Output the [X, Y] coordinate of the center of the cell containing the given text.  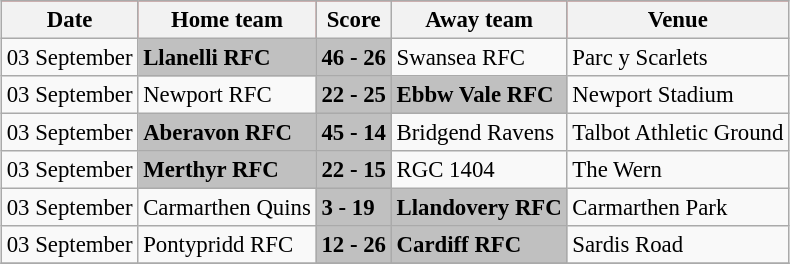
Cardiff RFC [479, 245]
Carmarthen Quins [227, 208]
Ebbw Vale RFC [479, 95]
12 - 26 [354, 245]
Score [354, 20]
22 - 15 [354, 170]
Sardis Road [678, 245]
Newport RFC [227, 95]
Pontypridd RFC [227, 245]
3 - 19 [354, 208]
Talbot Athletic Ground [678, 133]
45 - 14 [354, 133]
The Wern [678, 170]
Bridgend Ravens [479, 133]
Llanelli RFC [227, 57]
Merthyr RFC [227, 170]
46 - 26 [354, 57]
Swansea RFC [479, 57]
Newport Stadium [678, 95]
Parc y Scarlets [678, 57]
Carmarthen Park [678, 208]
RGC 1404 [479, 170]
Away team [479, 20]
Aberavon RFC [227, 133]
22 - 25 [354, 95]
Home team [227, 20]
Llandovery RFC [479, 208]
Venue [678, 20]
Date [69, 20]
